Find where the given text appears and provide that cell's center as (x, y) coordinate. 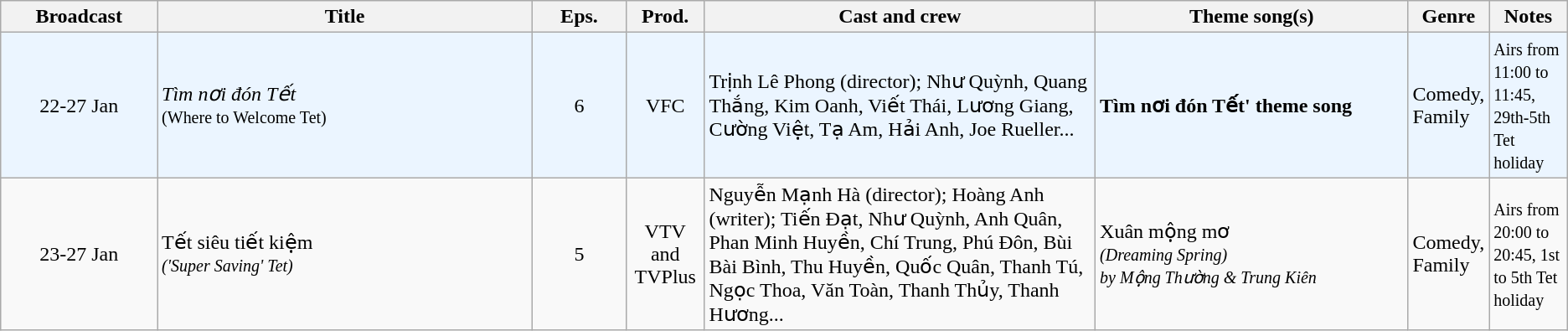
Tìm nơi đón Tết (Where to Welcome Tet) (345, 106)
5 (579, 254)
Trịnh Lê Phong (director); Như Quỳnh, Quang Thắng, Kim Oanh, Viết Thái, Lương Giang, Cường Việt, Tạ Am, Hải Anh, Joe Rueller... (900, 106)
Tìm nơi đón Tết' theme song (1251, 106)
Title (345, 17)
VTVandTVPlus (665, 254)
Airs from 20:00 to 20:45, 1st to 5th Tet holiday (1529, 254)
Xuân mộng mơ (Dreaming Spring)by Mộng Thường & Trung Kiên (1251, 254)
Cast and crew (900, 17)
Theme song(s) (1251, 17)
Eps. (579, 17)
VFC (665, 106)
6 (579, 106)
Tết siêu tiết kiệm ('Super Saving' Tet) (345, 254)
Genre (1449, 17)
Prod. (665, 17)
22-27 Jan (79, 106)
Broadcast (79, 17)
Notes (1529, 17)
Airs from 11:00 to 11:45, 29th-5th Tet holiday (1529, 106)
23-27 Jan (79, 254)
